Pinpoint the cell where the given text exists, returning its [x, y] midpoint coordinate. 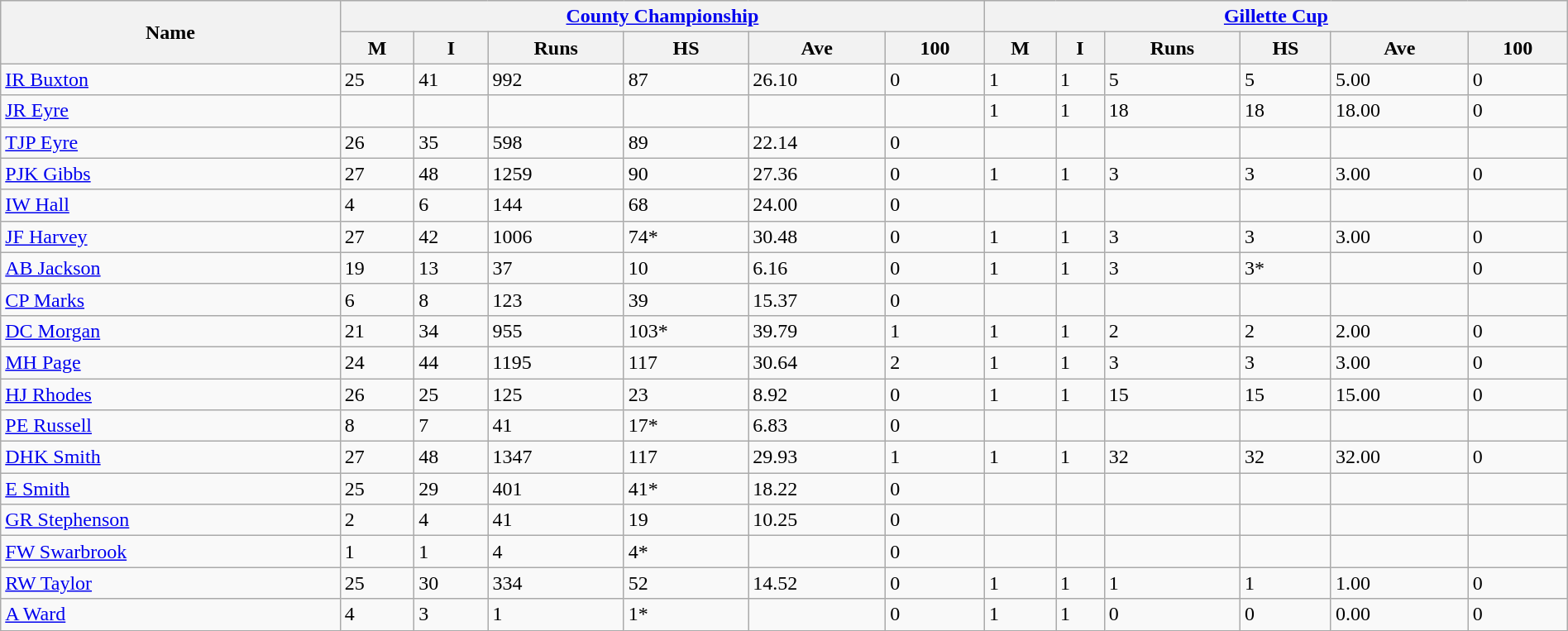
CP Marks [170, 299]
14.52 [817, 583]
41* [686, 489]
27.36 [817, 174]
18.22 [817, 489]
TJP Eyre [170, 142]
15.00 [1399, 394]
29 [452, 489]
37 [556, 268]
PJK Gibbs [170, 174]
334 [556, 583]
87 [686, 79]
HJ Rhodes [170, 394]
125 [556, 394]
10 [686, 268]
5.00 [1399, 79]
24 [377, 362]
4* [686, 552]
7 [452, 426]
89 [686, 142]
103* [686, 331]
GR Stephenson [170, 520]
Gillette Cup [1277, 17]
955 [556, 331]
3* [1286, 268]
6.83 [817, 426]
401 [556, 489]
74* [686, 237]
44 [452, 362]
1.00 [1399, 583]
144 [556, 205]
39.79 [817, 331]
E Smith [170, 489]
30 [452, 583]
18.00 [1399, 111]
Name [170, 32]
32.00 [1399, 457]
A Ward [170, 614]
AB Jackson [170, 268]
24.00 [817, 205]
DC Morgan [170, 331]
34 [452, 331]
17* [686, 426]
RW Taylor [170, 583]
DHK Smith [170, 457]
1195 [556, 362]
30.48 [817, 237]
JR Eyre [170, 111]
1347 [556, 457]
6.16 [817, 268]
MH Page [170, 362]
13 [452, 268]
County Championship [662, 17]
35 [452, 142]
30.64 [817, 362]
8.92 [817, 394]
1006 [556, 237]
0.00 [1399, 614]
90 [686, 174]
22.14 [817, 142]
68 [686, 205]
15.37 [817, 299]
992 [556, 79]
598 [556, 142]
29.93 [817, 457]
10.25 [817, 520]
1* [686, 614]
2.00 [1399, 331]
21 [377, 331]
42 [452, 237]
1259 [556, 174]
PE Russell [170, 426]
123 [556, 299]
JF Harvey [170, 237]
52 [686, 583]
39 [686, 299]
23 [686, 394]
FW Swarbrook [170, 552]
26.10 [817, 79]
IW Hall [170, 205]
IR Buxton [170, 79]
